Scan for the cell matching the given text and deliver its (x, y) coordinate at center. 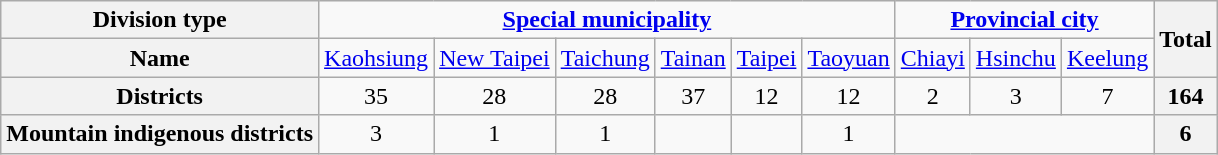
Provincial city (1024, 20)
2 (932, 96)
164 (1186, 96)
Special municipality (608, 20)
Chiayi (932, 58)
Kaohsiung (376, 58)
Hsinchu (1016, 58)
35 (376, 96)
7 (1107, 96)
37 (693, 96)
Taipei (766, 58)
Taoyuan (848, 58)
Total (1186, 39)
Taichung (605, 58)
6 (1186, 134)
Tainan (693, 58)
Keelung (1107, 58)
Districts (160, 96)
New Taipei (495, 58)
Mountain indigenous districts (160, 134)
Division type (160, 20)
Name (160, 58)
